Capture the cell that displays the provided text and extract its (X, Y) central coordinate. 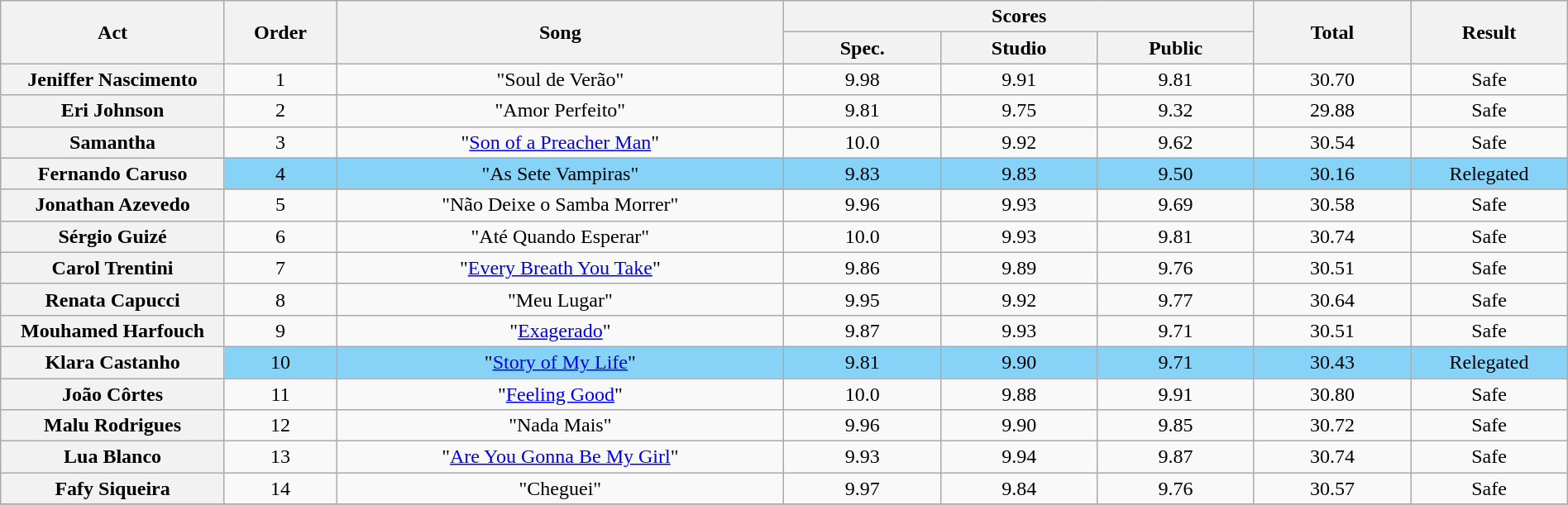
9.84 (1019, 488)
9.69 (1176, 205)
10 (280, 362)
Mouhamed Harfouch (112, 331)
9.62 (1176, 142)
30.64 (1331, 299)
2 (280, 111)
9.98 (862, 79)
9 (280, 331)
"Meu Lugar" (561, 299)
Klara Castanho (112, 362)
30.16 (1331, 174)
"Cheguei" (561, 488)
Sérgio Guizé (112, 236)
"Feeling Good" (561, 394)
13 (280, 457)
30.54 (1331, 142)
Samantha (112, 142)
30.58 (1331, 205)
30.70 (1331, 79)
4 (280, 174)
9.95 (862, 299)
Jeniffer Nascimento (112, 79)
Carol Trentini (112, 268)
5 (280, 205)
Eri Johnson (112, 111)
Total (1331, 32)
3 (280, 142)
"Every Breath You Take" (561, 268)
1 (280, 79)
"Nada Mais" (561, 426)
Jonathan Azevedo (112, 205)
6 (280, 236)
9.89 (1019, 268)
9.86 (862, 268)
"As Sete Vampiras" (561, 174)
30.43 (1331, 362)
Scores (1019, 17)
9.97 (862, 488)
Spec. (862, 48)
9.50 (1176, 174)
Act (112, 32)
"Son of a Preacher Man" (561, 142)
9.94 (1019, 457)
João Côrtes (112, 394)
9.85 (1176, 426)
8 (280, 299)
"Story of My Life" (561, 362)
7 (280, 268)
Malu Rodrigues (112, 426)
9.32 (1176, 111)
Song (561, 32)
Result (1489, 32)
"Soul de Verão" (561, 79)
"Are You Gonna Be My Girl" (561, 457)
"Amor Perfeito" (561, 111)
Fernando Caruso (112, 174)
30.57 (1331, 488)
30.80 (1331, 394)
9.77 (1176, 299)
12 (280, 426)
29.88 (1331, 111)
"Até Quando Esperar" (561, 236)
"Não Deixe o Samba Morrer" (561, 205)
Public (1176, 48)
11 (280, 394)
Order (280, 32)
9.88 (1019, 394)
Renata Capucci (112, 299)
"Exagerado" (561, 331)
30.72 (1331, 426)
Studio (1019, 48)
Fafy Siqueira (112, 488)
14 (280, 488)
Lua Blanco (112, 457)
9.75 (1019, 111)
